From the cell containing the given text, extract its center point as (x, y) coordinate. 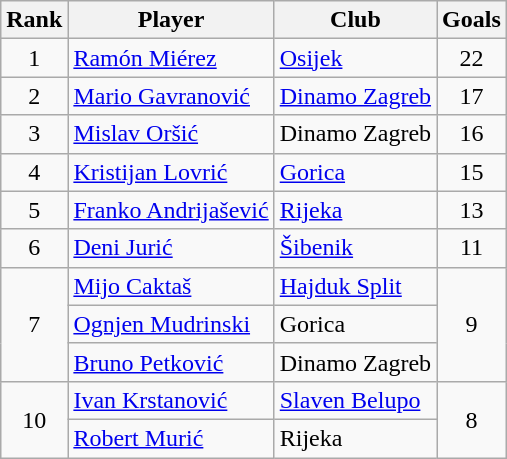
Franko Andrijašević (171, 210)
Club (355, 20)
Ivan Krstanović (171, 400)
8 (472, 419)
Ognjen Mudrinski (171, 324)
17 (472, 96)
13 (472, 210)
Rank (34, 20)
Kristijan Lovrić (171, 172)
4 (34, 172)
Hajduk Split (355, 286)
Osijek (355, 58)
Ramón Miérez (171, 58)
1 (34, 58)
Player (171, 20)
2 (34, 96)
22 (472, 58)
Mario Gavranović (171, 96)
Bruno Petković (171, 362)
3 (34, 134)
16 (472, 134)
10 (34, 419)
Šibenik (355, 248)
5 (34, 210)
Goals (472, 20)
7 (34, 324)
6 (34, 248)
Mislav Oršić (171, 134)
Slaven Belupo (355, 400)
Deni Jurić (171, 248)
15 (472, 172)
11 (472, 248)
Mijo Caktaš (171, 286)
Robert Murić (171, 438)
9 (472, 324)
